Provide the [x, y] coordinate of the cell's center where the given text is located.  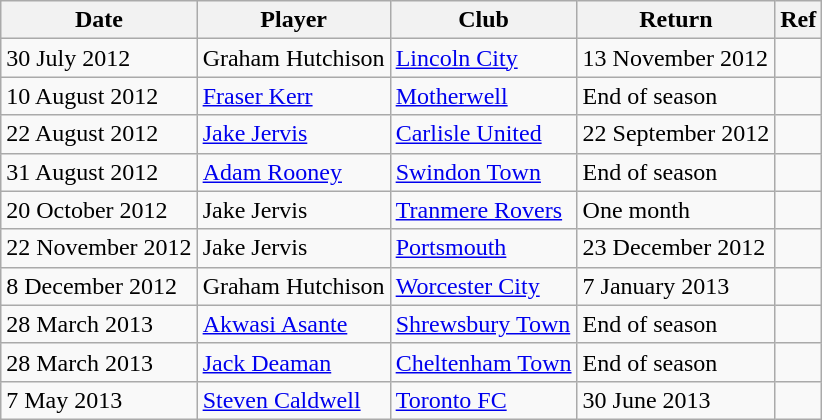
Ref [798, 20]
7 January 2013 [676, 286]
One month [676, 210]
8 December 2012 [99, 286]
Adam Rooney [294, 172]
Return [676, 20]
Portsmouth [484, 248]
Jack Deaman [294, 362]
30 July 2012 [99, 58]
Shrewsbury Town [484, 324]
Player [294, 20]
Carlisle United [484, 134]
13 November 2012 [676, 58]
20 October 2012 [99, 210]
31 August 2012 [99, 172]
Steven Caldwell [294, 400]
Lincoln City [484, 58]
Worcester City [484, 286]
Cheltenham Town [484, 362]
23 December 2012 [676, 248]
30 June 2013 [676, 400]
Akwasi Asante [294, 324]
22 November 2012 [99, 248]
Fraser Kerr [294, 96]
Swindon Town [484, 172]
Date [99, 20]
10 August 2012 [99, 96]
7 May 2013 [99, 400]
22 September 2012 [676, 134]
22 August 2012 [99, 134]
Club [484, 20]
Tranmere Rovers [484, 210]
Motherwell [484, 96]
Toronto FC [484, 400]
